Provide the [x, y] coordinate of the cell's center where the given text is located.  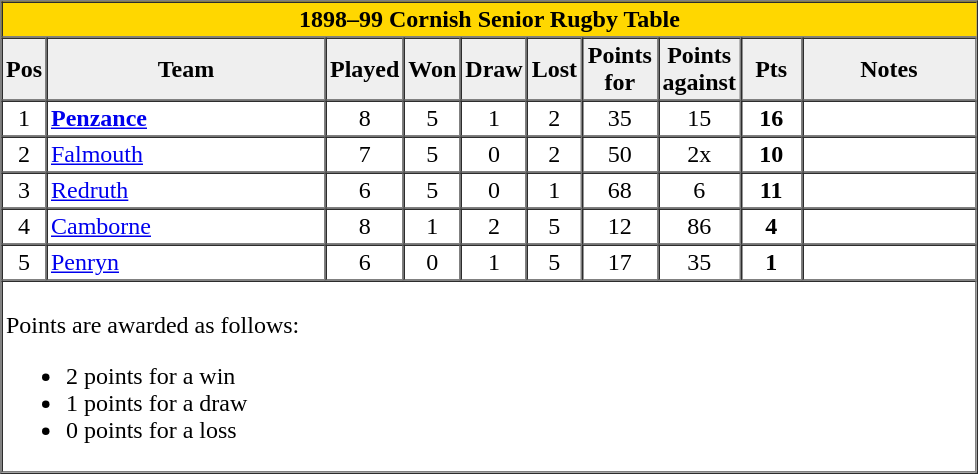
Pos [24, 70]
3 [24, 190]
Team [186, 70]
50 [620, 154]
12 [620, 226]
68 [620, 190]
Pts [771, 70]
7 [365, 154]
Redruth [186, 190]
Points against [699, 70]
Penzance [186, 118]
15 [699, 118]
Points are awarded as follows:2 points for a win1 points for a draw0 points for a loss [489, 376]
Camborne [186, 226]
16 [771, 118]
Played [365, 70]
2x [699, 154]
Notes [889, 70]
Points for [620, 70]
Lost [554, 70]
10 [771, 154]
Falmouth [186, 154]
Won [432, 70]
1898–99 Cornish Senior Rugby Table [489, 20]
Draw [494, 70]
11 [771, 190]
Penryn [186, 262]
86 [699, 226]
17 [620, 262]
